Capture the cell that displays the provided text and extract its [X, Y] central coordinate. 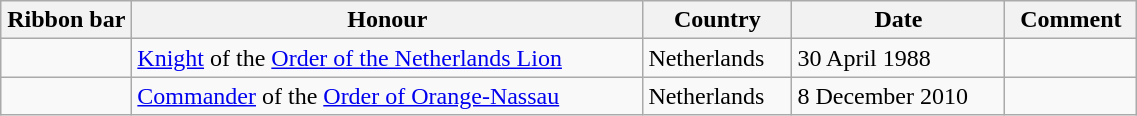
30 April 1988 [898, 58]
Ribbon bar [66, 20]
Knight of the Order of the Netherlands Lion [388, 58]
Date [898, 20]
Honour [388, 20]
Comment [1071, 20]
Commander of the Order of Orange-Nassau [388, 96]
8 December 2010 [898, 96]
Country [718, 20]
